Identify which cell holds the provided text, then report its (x, y) central coordinate. 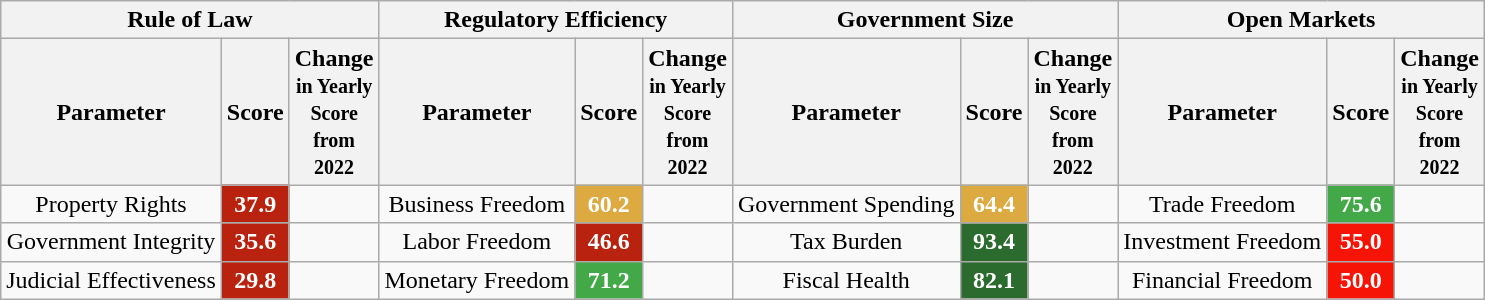
Monetary Freedom (477, 280)
Government Integrity (112, 242)
Open Markets (1302, 20)
Fiscal Health (846, 280)
Government Size (924, 20)
35.6 (255, 242)
Rule of Law (190, 20)
55.0 (1361, 242)
Tax Burden (846, 242)
50.0 (1361, 280)
46.6 (609, 242)
Property Rights (112, 204)
37.9 (255, 204)
60.2 (609, 204)
Regulatory Efficiency (556, 20)
75.6 (1361, 204)
Judicial Effectiveness (112, 280)
29.8 (255, 280)
Financial Freedom (1222, 280)
93.4 (994, 242)
Business Freedom (477, 204)
Government Spending (846, 204)
71.2 (609, 280)
Investment Freedom (1222, 242)
Trade Freedom (1222, 204)
64.4 (994, 204)
82.1 (994, 280)
Labor Freedom (477, 242)
